Detect which cell encompasses the target text, then output its [X, Y] center coordinate. 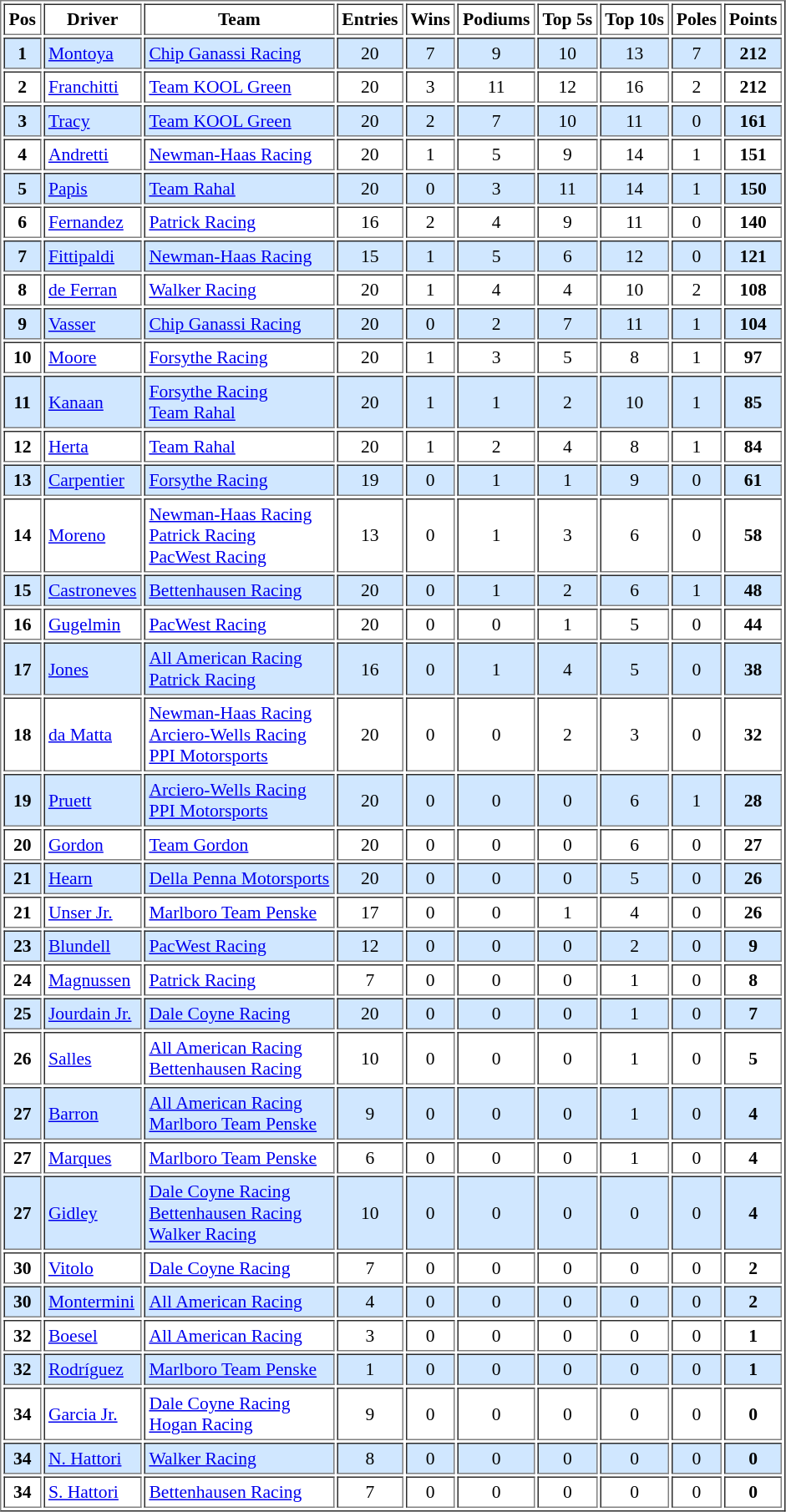
Marques [93, 1158]
Team Gordon [239, 845]
N. Hattori [93, 1459]
Herta [93, 447]
Vitolo [93, 1268]
Della Penna Motorsports [239, 879]
161 [753, 121]
Entries [369, 19]
Top 10s [635, 19]
Barron [93, 1114]
24 [22, 980]
Papis [93, 189]
Fittipaldi [93, 256]
150 [753, 189]
140 [753, 223]
Points [753, 19]
Arciero-Wells Racing PPI Motorsports [239, 800]
104 [753, 324]
Podiums [496, 19]
23 [22, 946]
Jones [93, 670]
All American Racing Marlboro Team Penske [239, 1114]
Unser Jr. [93, 913]
Newman-Haas Racing Patrick Racing PacWest Racing [239, 535]
Forsythe Racing Team Rahal [239, 402]
Boesel [93, 1336]
Andretti [93, 154]
Poles [697, 19]
38 [753, 670]
58 [753, 535]
28 [753, 800]
48 [753, 590]
Gordon [93, 845]
Franchitti [93, 88]
Fernandez [93, 223]
Hearn [93, 879]
Rodríguez [93, 1370]
Kanaan [93, 402]
Salles [93, 1059]
Moore [93, 358]
Vasser [93, 324]
121 [753, 256]
Jourdain Jr. [93, 1014]
Gidley [93, 1212]
Pruett [93, 800]
S. Hattori [93, 1492]
All American Racing Patrick Racing [239, 670]
Gugelmin [93, 625]
Magnussen [93, 980]
Dale Coyne Racing Bettenhausen Racing Walker Racing [239, 1212]
97 [753, 358]
Wins [430, 19]
Garcia Jr. [93, 1414]
de Ferran [93, 290]
Montermini [93, 1302]
Montoya [93, 53]
Team [239, 19]
da Matta [93, 735]
108 [753, 290]
Blundell [93, 946]
61 [753, 480]
All American Racing Bettenhausen Racing [239, 1059]
Castroneves [93, 590]
Tracy [93, 121]
Carpentier [93, 480]
Dale Coyne Racing Hogan Racing [239, 1414]
Newman-Haas Racing Arciero-Wells Racing PPI Motorsports [239, 735]
84 [753, 447]
18 [22, 735]
85 [753, 402]
Top 5s [567, 19]
25 [22, 1014]
Driver [93, 19]
151 [753, 154]
Moreno [93, 535]
Pos [22, 19]
44 [753, 625]
